Provide the [x, y] coordinate of the cell's center where the given text is located.  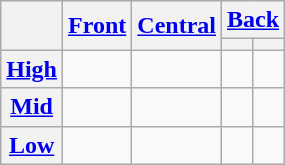
Central [177, 26]
High [32, 69]
Back [254, 20]
Front [98, 26]
Mid [32, 107]
Low [32, 145]
